Determine the [X, Y] coordinate at the center of the cell enclosing the given text.  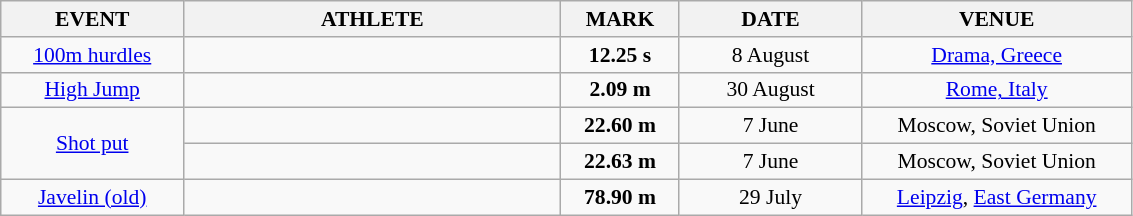
30 August [770, 90]
2.09 m [620, 90]
EVENT [92, 19]
VENUE [996, 19]
78.90 m [620, 197]
Leipzig, East Germany [996, 197]
ATHLETE [372, 19]
Rome, Italy [996, 90]
100m hurdles [92, 55]
22.60 m [620, 126]
DATE [770, 19]
12.25 s [620, 55]
Drama, Greece [996, 55]
Shot put [92, 144]
22.63 m [620, 162]
8 August [770, 55]
29 July [770, 197]
High Jump [92, 90]
MARK [620, 19]
Javelin (old) [92, 197]
